Provide the (X, Y) coordinate of the cell's center where the given text is located.  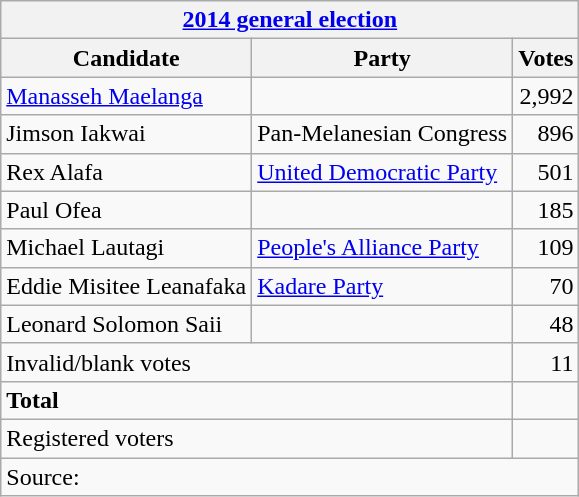
Pan-Melanesian Congress (382, 134)
Eddie Misitee Leanafaka (126, 286)
501 (546, 172)
11 (546, 362)
United Democratic Party (382, 172)
Paul Ofea (126, 210)
People's Alliance Party (382, 248)
Kadare Party (382, 286)
Manasseh Maelanga (126, 96)
Party (382, 58)
Votes (546, 58)
Leonard Solomon Saii (126, 324)
2014 general election (290, 20)
48 (546, 324)
Michael Lautagi (126, 248)
185 (546, 210)
2,992 (546, 96)
896 (546, 134)
70 (546, 286)
Invalid/blank votes (257, 362)
Source: (290, 477)
Registered voters (257, 438)
109 (546, 248)
Rex Alafa (126, 172)
Total (257, 400)
Candidate (126, 58)
Jimson Iakwai (126, 134)
